Pinpoint the cell where the given text exists, returning its (x, y) midpoint coordinate. 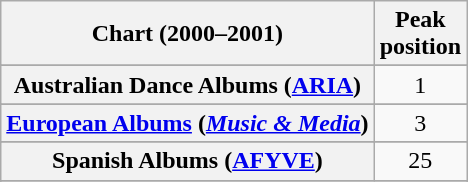
Peakposition (420, 34)
Chart (2000–2001) (188, 34)
25 (420, 161)
3 (420, 123)
Spanish Albums (AFYVE) (188, 161)
European Albums (Music & Media) (188, 123)
1 (420, 85)
Australian Dance Albums (ARIA) (188, 85)
